Capture the cell that displays the provided text and extract its (X, Y) central coordinate. 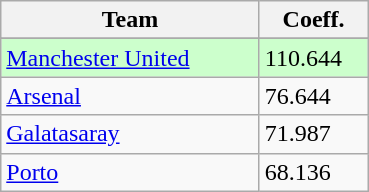
110.644 (314, 58)
Arsenal (130, 96)
68.136 (314, 172)
76.644 (314, 96)
Manchester United (130, 58)
Team (130, 20)
Porto (130, 172)
Galatasaray (130, 134)
Coeff. (314, 20)
71.987 (314, 134)
